Scan for the cell matching the given text and deliver its [x, y] coordinate at center. 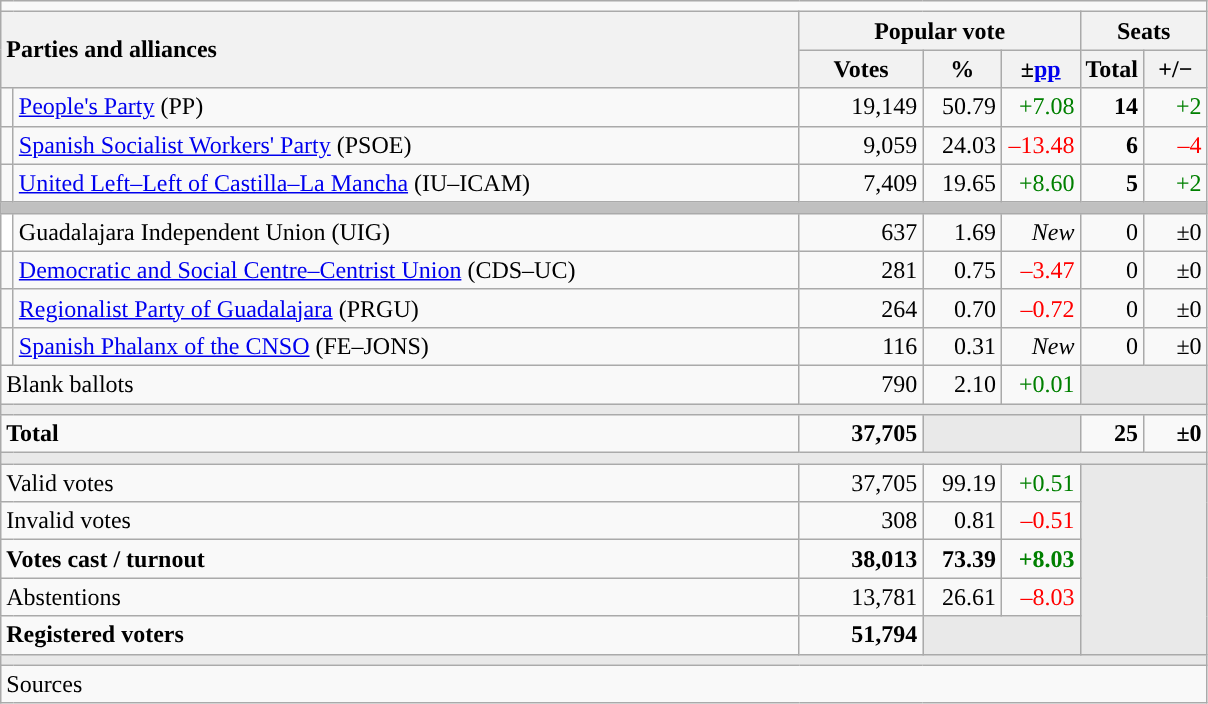
% [962, 69]
Seats [1144, 31]
0.81 [962, 521]
–4 [1176, 145]
+0.51 [1040, 483]
–8.03 [1040, 597]
+/− [1176, 69]
–13.48 [1040, 145]
Votes [861, 69]
Blank ballots [400, 384]
±pp [1040, 69]
38,013 [861, 559]
–3.47 [1040, 270]
2.10 [962, 384]
13,781 [861, 597]
5 [1112, 183]
0.31 [962, 346]
Guadalajara Independent Union (UIG) [406, 232]
Registered voters [400, 635]
–0.51 [1040, 521]
Abstentions [400, 597]
14 [1112, 107]
+0.01 [1040, 384]
99.19 [962, 483]
People's Party (PP) [406, 107]
24.03 [962, 145]
25 [1112, 434]
9,059 [861, 145]
Sources [604, 684]
–0.72 [1040, 308]
264 [861, 308]
0.75 [962, 270]
United Left–Left of Castilla–La Mancha (IU–ICAM) [406, 183]
7,409 [861, 183]
Invalid votes [400, 521]
Spanish Phalanx of the CNSO (FE–JONS) [406, 346]
19,149 [861, 107]
50.79 [962, 107]
790 [861, 384]
Votes cast / turnout [400, 559]
+8.60 [1040, 183]
Regionalist Party of Guadalajara (PRGU) [406, 308]
Spanish Socialist Workers' Party (PSOE) [406, 145]
Popular vote [940, 31]
26.61 [962, 597]
116 [861, 346]
Valid votes [400, 483]
Democratic and Social Centre–Centrist Union (CDS–UC) [406, 270]
308 [861, 521]
637 [861, 232]
Parties and alliances [400, 50]
19.65 [962, 183]
281 [861, 270]
+8.03 [1040, 559]
0.70 [962, 308]
51,794 [861, 635]
1.69 [962, 232]
6 [1112, 145]
73.39 [962, 559]
+7.08 [1040, 107]
